Provide the (x, y) coordinate of the cell's center where the given text is located.  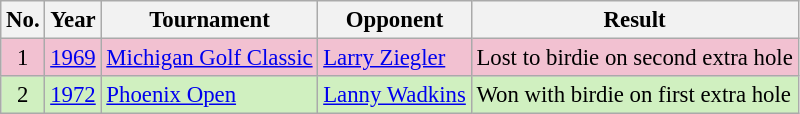
Lost to birdie on second extra hole (634, 58)
No. (23, 20)
1 (23, 58)
1969 (73, 58)
2 (23, 95)
Year (73, 20)
Larry Ziegler (394, 58)
Lanny Wadkins (394, 95)
Michigan Golf Classic (210, 58)
Won with birdie on first extra hole (634, 95)
Phoenix Open (210, 95)
Opponent (394, 20)
Result (634, 20)
1972 (73, 95)
Tournament (210, 20)
